Return the [x, y] coordinate for the center point of the cell that contains the specified text.  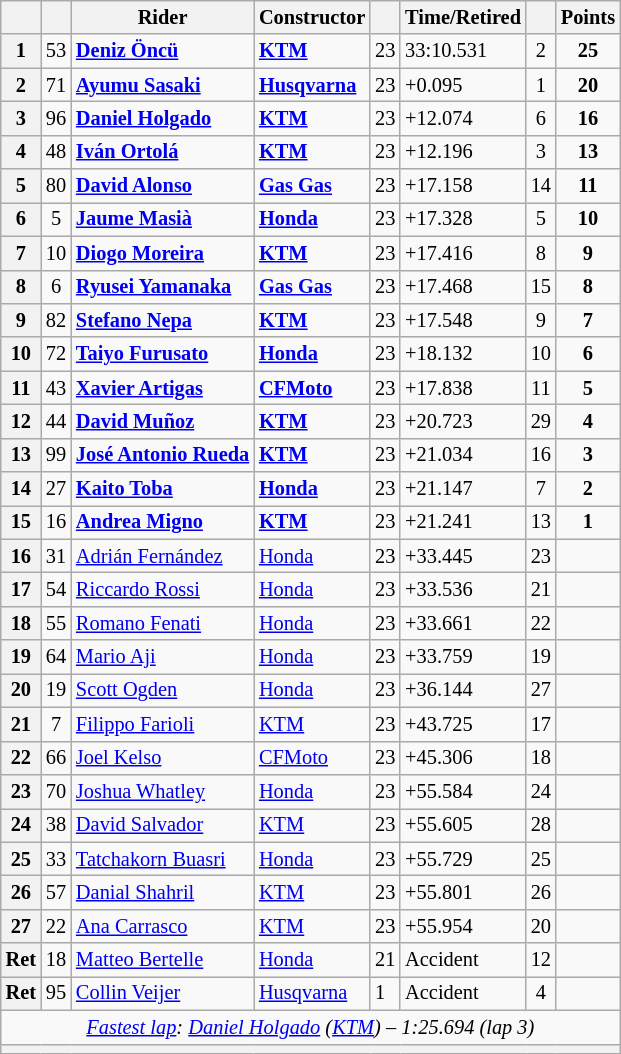
38 [56, 825]
28 [541, 825]
Ana Carrasco [162, 926]
55 [56, 623]
95 [56, 993]
Matteo Bertelle [162, 960]
Scott Ogden [162, 690]
+33.661 [463, 623]
48 [56, 152]
+55.954 [463, 926]
Collin Veijer [162, 993]
72 [56, 354]
Ryusei Yamanaka [162, 287]
+55.729 [463, 859]
Xavier Artigas [162, 388]
+20.723 [463, 421]
Diogo Moreira [162, 253]
+18.132 [463, 354]
Rider [162, 17]
+21.241 [463, 522]
Riccardo Rossi [162, 589]
+17.158 [463, 186]
Taiyo Furusato [162, 354]
+17.548 [463, 320]
33 [56, 859]
44 [56, 421]
54 [56, 589]
Points [588, 17]
+33.536 [463, 589]
+55.801 [463, 892]
71 [56, 85]
Joshua Whatley [162, 791]
Kaito Toba [162, 489]
+55.605 [463, 825]
+21.147 [463, 489]
David Alonso [162, 186]
+36.144 [463, 690]
64 [56, 657]
31 [56, 556]
Mario Aji [162, 657]
+55.584 [463, 791]
Filippo Farioli [162, 724]
Fastest lap: Daniel Holgado (KTM) – 1:25.694 (lap 3) [310, 1027]
Daniel Holgado [162, 118]
53 [56, 51]
Ayumu Sasaki [162, 85]
96 [56, 118]
+33.445 [463, 556]
Romano Fenati [162, 623]
Adrián Fernández [162, 556]
Stefano Nepa [162, 320]
43 [56, 388]
29 [541, 421]
82 [56, 320]
+45.306 [463, 758]
+43.725 [463, 724]
+0.095 [463, 85]
57 [56, 892]
Iván Ortolá [162, 152]
+12.196 [463, 152]
99 [56, 455]
33:10.531 [463, 51]
+33.759 [463, 657]
Jaume Masià [162, 219]
70 [56, 791]
Time/Retired [463, 17]
David Salvador [162, 825]
Danial Shahril [162, 892]
+17.468 [463, 287]
+17.328 [463, 219]
+12.074 [463, 118]
José Antonio Rueda [162, 455]
+21.034 [463, 455]
80 [56, 186]
Joel Kelso [162, 758]
Andrea Migno [162, 522]
Constructor [312, 17]
Deniz Öncü [162, 51]
David Muñoz [162, 421]
66 [56, 758]
+17.416 [463, 253]
Tatchakorn Buasri [162, 859]
+17.838 [463, 388]
